Identify which cell holds the provided text, then report its [x, y] central coordinate. 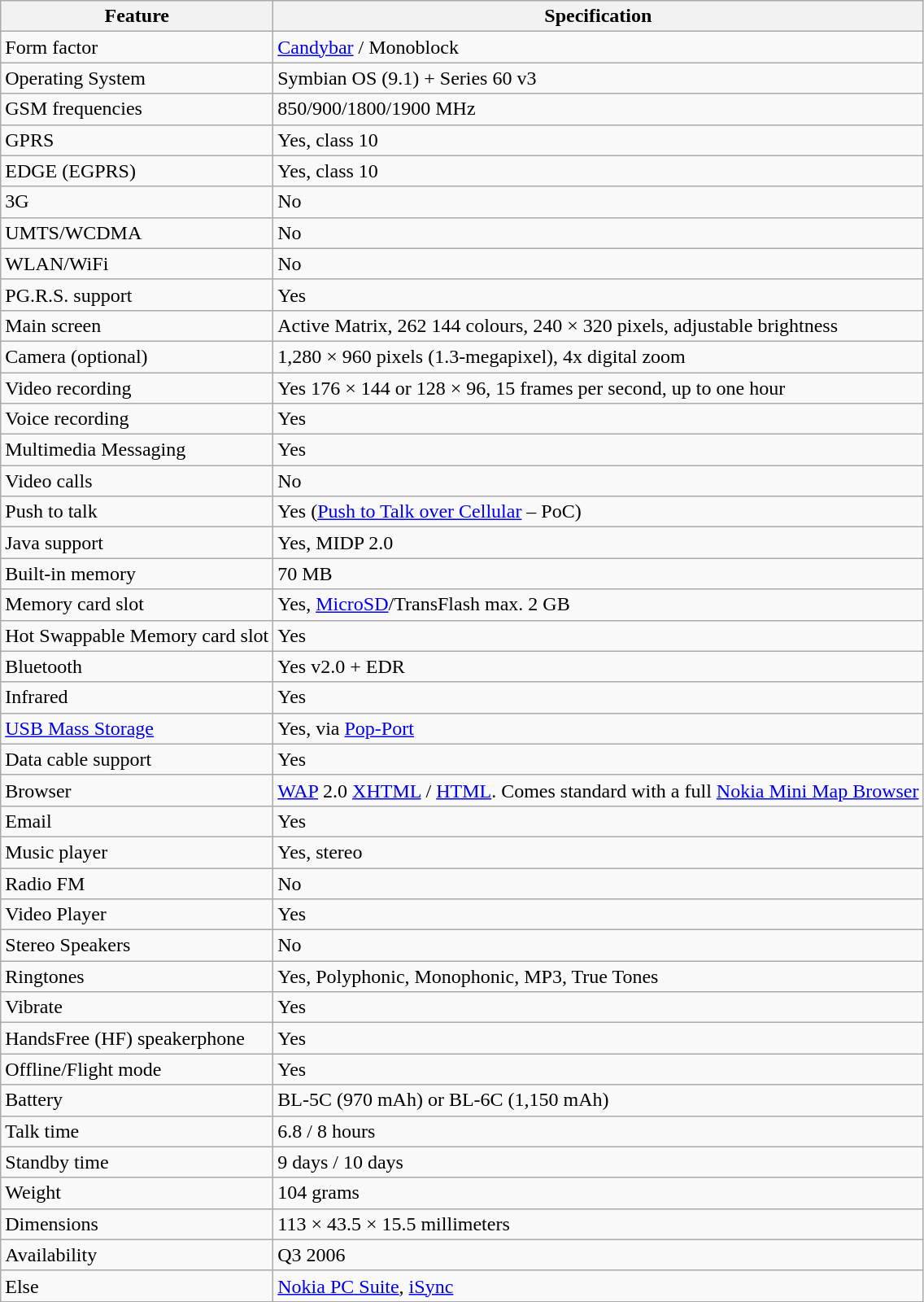
Bluetooth [137, 666]
Form factor [137, 47]
EDGE (EGPRS) [137, 171]
Symbian OS (9.1) + Series 60 v3 [599, 78]
Q3 2006 [599, 1255]
Operating System [137, 78]
WLAN/WiFi [137, 264]
6.8 / 8 hours [599, 1131]
GPRS [137, 140]
Voice recording [137, 419]
Feature [137, 16]
GSM frequencies [137, 109]
Ringtones [137, 976]
113 × 43.5 × 15.5 millimeters [599, 1224]
Built-in memory [137, 574]
Video recording [137, 388]
Video calls [137, 481]
Talk time [137, 1131]
Radio FM [137, 883]
Weight [137, 1193]
HandsFree (HF) speakerphone [137, 1038]
Else [137, 1286]
Yes v2.0 + EDR [599, 666]
Video Player [137, 915]
Nokia PC Suite, iSync [599, 1286]
BL-5C (970 mAh) or BL-6C (1,150 mAh) [599, 1100]
Camera (optional) [137, 356]
WAP 2.0 XHTML / HTML. Comes standard with a full Nokia Mini Map Browser [599, 790]
104 grams [599, 1193]
850/900/1800/1900 MHz [599, 109]
PG.R.S. support [137, 295]
Dimensions [137, 1224]
Battery [137, 1100]
Yes, Polyphonic, Monophonic, MP3, True Tones [599, 976]
USB Mass Storage [137, 728]
Multimedia Messaging [137, 450]
Email [137, 821]
Yes, stereo [599, 852]
Java support [137, 543]
Offline/Flight mode [137, 1069]
Candybar / Monoblock [599, 47]
Yes, MicroSD/TransFlash max. 2 GB [599, 605]
Availability [137, 1255]
9 days / 10 days [599, 1162]
3G [137, 202]
Yes (Push to Talk over Cellular – PoC) [599, 512]
Memory card slot [137, 605]
70 MB [599, 574]
Browser [137, 790]
Yes 176 × 144 or 128 × 96, 15 frames per second, up to one hour [599, 388]
Hot Swappable Memory card slot [137, 636]
Push to talk [137, 512]
UMTS/WCDMA [137, 233]
Infrared [137, 697]
Stereo Speakers [137, 946]
Vibrate [137, 1007]
Active Matrix, 262 144 colours, 240 × 320 pixels, adjustable brightness [599, 325]
Main screen [137, 325]
1,280 × 960 pixels (1.3-megapixel), 4x digital zoom [599, 356]
Specification [599, 16]
Yes, MIDP 2.0 [599, 543]
Music player [137, 852]
Yes, via Pop-Port [599, 728]
Data cable support [137, 759]
Standby time [137, 1162]
